Pinpoint the cell where the given text exists, returning its (X, Y) midpoint coordinate. 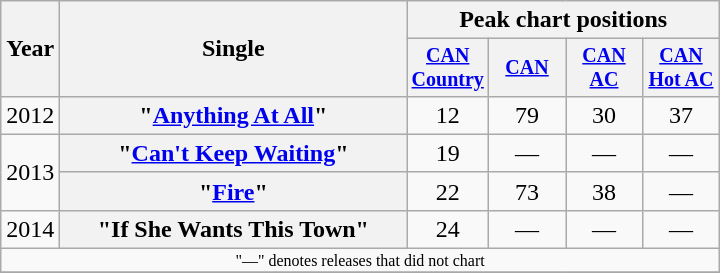
24 (448, 229)
19 (448, 153)
Peak chart positions (564, 20)
"Anything At All" (234, 115)
2014 (30, 229)
CANAC (604, 68)
"If She Wants This Town" (234, 229)
22 (448, 191)
2013 (30, 172)
Single (234, 49)
"—" denotes releases that did not chart (360, 261)
2012 (30, 115)
"Fire" (234, 191)
CANHot AC (680, 68)
73 (528, 191)
CAN (528, 68)
37 (680, 115)
30 (604, 115)
"Can't Keep Waiting" (234, 153)
CAN Country (448, 68)
Year (30, 49)
79 (528, 115)
38 (604, 191)
12 (448, 115)
